Return (x, y) of the center of cell containing provided text 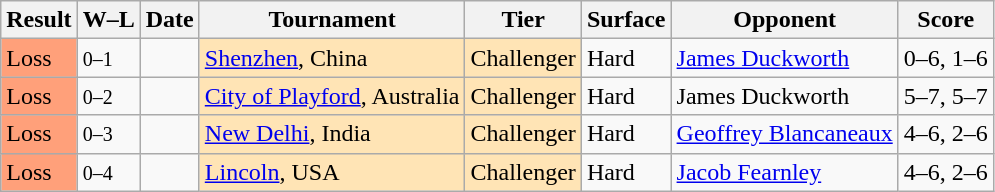
Date (170, 20)
Result (39, 20)
City of Playford, Australia (332, 96)
Geoffrey Blancaneaux (784, 134)
Jacob Fearnley (784, 172)
Shenzhen, China (332, 58)
Tournament (332, 20)
0–6, 1–6 (946, 58)
Tier (523, 20)
New Delhi, India (332, 134)
0–3 (108, 134)
Lincoln, USA (332, 172)
0–2 (108, 96)
0–1 (108, 58)
0–4 (108, 172)
5–7, 5–7 (946, 96)
Opponent (784, 20)
Surface (626, 20)
W–L (108, 20)
Score (946, 20)
